Scan for the cell matching the given text and deliver its [X, Y] coordinate at center. 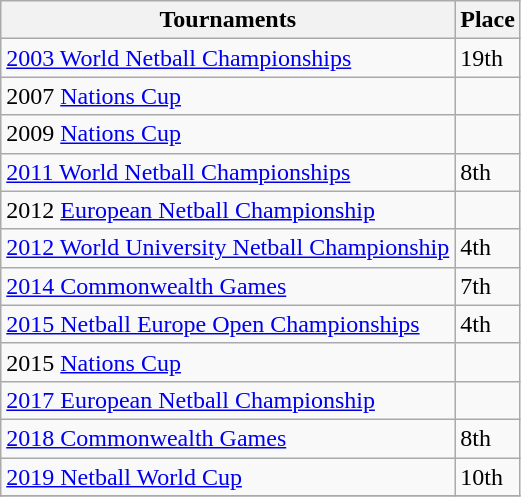
2018 Commonwealth Games [228, 438]
Tournaments [228, 20]
2003 World Netball Championships [228, 58]
2015 Nations Cup [228, 362]
2011 World Netball Championships [228, 172]
2012 European Netball Championship [228, 210]
2017 European Netball Championship [228, 400]
2007 Nations Cup [228, 96]
2012 World University Netball Championship [228, 248]
Place [488, 20]
10th [488, 477]
19th [488, 58]
7th [488, 286]
2009 Nations Cup [228, 134]
2014 Commonwealth Games [228, 286]
2015 Netball Europe Open Championships [228, 324]
2019 Netball World Cup [228, 477]
